Detect which cell encompasses the target text, then output its [X, Y] center coordinate. 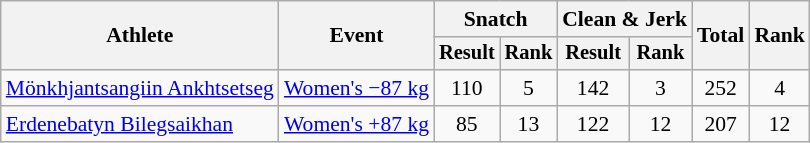
142 [593, 88]
Erdenebatyn Bilegsaikhan [140, 124]
85 [467, 124]
Event [356, 36]
Athlete [140, 36]
4 [780, 88]
Mönkhjantsangiin Ankhtsetseg [140, 88]
252 [720, 88]
5 [529, 88]
122 [593, 124]
Women's +87 kg [356, 124]
110 [467, 88]
Clean & Jerk [624, 19]
Snatch [496, 19]
3 [660, 88]
Women's −87 kg [356, 88]
13 [529, 124]
Total [720, 36]
207 [720, 124]
